From the cell containing the given text, extract its center point as [X, Y] coordinate. 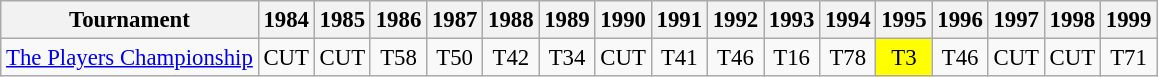
1985 [342, 20]
T50 [455, 58]
1992 [735, 20]
1988 [511, 20]
Tournament [130, 20]
T71 [1128, 58]
1993 [792, 20]
T16 [792, 58]
T3 [904, 58]
1994 [848, 20]
1987 [455, 20]
1995 [904, 20]
T78 [848, 58]
1996 [960, 20]
T34 [567, 58]
T41 [679, 58]
1989 [567, 20]
T42 [511, 58]
1999 [1128, 20]
The Players Championship [130, 58]
1986 [398, 20]
1997 [1016, 20]
1984 [286, 20]
T58 [398, 58]
1998 [1072, 20]
1991 [679, 20]
1990 [623, 20]
